For the text-containing cell, return its midpoint in (X, Y) coordinate format. 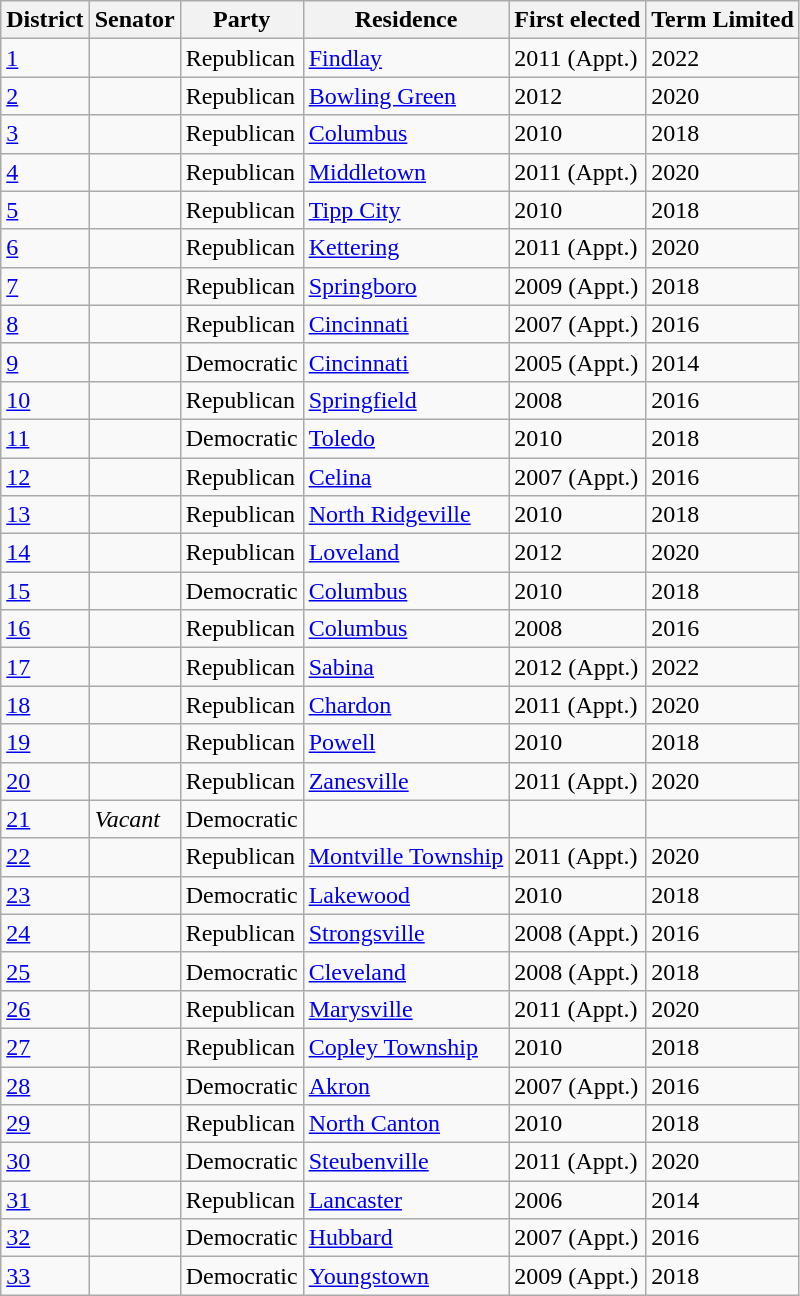
9 (45, 362)
27 (45, 1047)
10 (45, 400)
22 (45, 857)
District (45, 20)
6 (45, 248)
Kettering (406, 248)
Party (242, 20)
North Ridgeville (406, 515)
Toledo (406, 438)
11 (45, 438)
Findlay (406, 58)
Bowling Green (406, 96)
5 (45, 210)
Powell (406, 743)
Celina (406, 477)
Montville Township (406, 857)
17 (45, 667)
Vacant (134, 819)
Lancaster (406, 1200)
24 (45, 933)
30 (45, 1162)
Senator (134, 20)
Akron (406, 1085)
Copley Township (406, 1047)
19 (45, 743)
North Canton (406, 1124)
Chardon (406, 705)
Term Limited (722, 20)
13 (45, 515)
31 (45, 1200)
Zanesville (406, 781)
Marysville (406, 1009)
33 (45, 1276)
28 (45, 1085)
Residence (406, 20)
Loveland (406, 553)
Lakewood (406, 895)
Tipp City (406, 210)
2006 (578, 1200)
29 (45, 1124)
15 (45, 591)
3 (45, 134)
20 (45, 781)
4 (45, 172)
26 (45, 1009)
14 (45, 553)
Youngstown (406, 1276)
2 (45, 96)
Cleveland (406, 971)
8 (45, 324)
Steubenville (406, 1162)
21 (45, 819)
23 (45, 895)
1 (45, 58)
7 (45, 286)
First elected (578, 20)
32 (45, 1238)
12 (45, 477)
2012 (Appt.) (578, 667)
Springfield (406, 400)
16 (45, 629)
Springboro (406, 286)
Strongsville (406, 933)
Middletown (406, 172)
18 (45, 705)
2005 (Appt.) (578, 362)
25 (45, 971)
Sabina (406, 667)
Hubbard (406, 1238)
